Extract the [x, y] coordinate from the center of the cell holding the provided text.  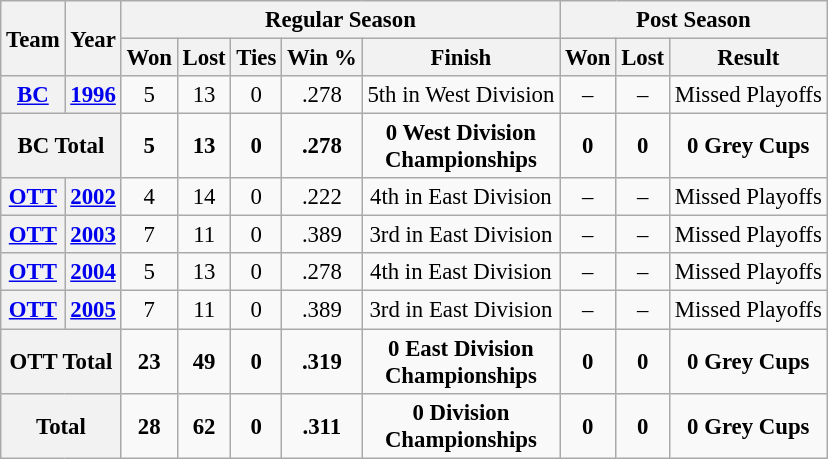
Year [93, 38]
BC [33, 95]
Regular Season [340, 20]
14 [204, 197]
Finish [461, 58]
Total [61, 426]
Ties [256, 58]
5th in West Division [461, 95]
1996 [93, 95]
.311 [322, 426]
2003 [93, 235]
BC Total [61, 146]
Team [33, 38]
Win % [322, 58]
2002 [93, 197]
2004 [93, 273]
0 West DivisionChampionships [461, 146]
4 [149, 197]
0 DivisionChampionships [461, 426]
0 East DivisionChampionships [461, 362]
Post Season [694, 20]
62 [204, 426]
.222 [322, 197]
Result [748, 58]
28 [149, 426]
2005 [93, 310]
.319 [322, 362]
49 [204, 362]
23 [149, 362]
OTT Total [61, 362]
